Identify which cell holds the provided text, then report its [X, Y] central coordinate. 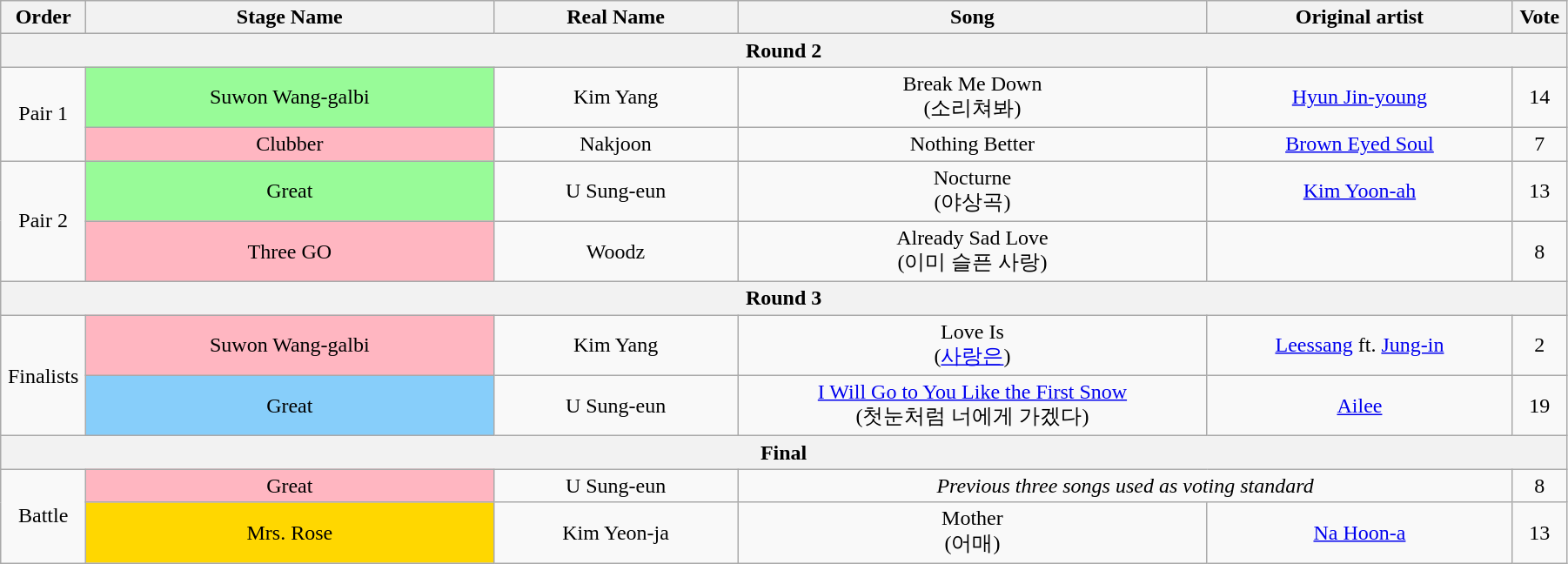
Ailee [1359, 406]
Woodz [616, 252]
Kim Yeon-ja [616, 533]
Hyun Jin-young [1359, 97]
Nothing Better [973, 144]
Brown Eyed Soul [1359, 144]
2 [1539, 346]
Vote [1539, 17]
Pair 1 [44, 114]
19 [1539, 406]
Final [784, 453]
Previous three songs used as voting standard [1125, 486]
Nakjoon [616, 144]
Pair 2 [44, 221]
Real Name [616, 17]
Break Me Down(소리쳐봐) [973, 97]
Round 3 [784, 299]
Stage Name [290, 17]
Original artist [1359, 17]
Leessang ft. Jung-in [1359, 346]
Finalists [44, 376]
7 [1539, 144]
14 [1539, 97]
Nocturne(야상곡) [973, 191]
Mother(어매) [973, 533]
Clubber [290, 144]
I Will Go to You Like the First Snow(첫눈처럼 너에게 가겠다) [973, 406]
Kim Yoon-ah [1359, 191]
Round 2 [784, 50]
Already Sad Love(이미 슬픈 사랑) [973, 252]
Song [973, 17]
Order [44, 17]
Mrs. Rose [290, 533]
Three GO [290, 252]
Na Hoon-a [1359, 533]
Love Is(사랑은) [973, 346]
Battle [44, 516]
